Locate the cell with the specified text and output its [X, Y] center coordinate. 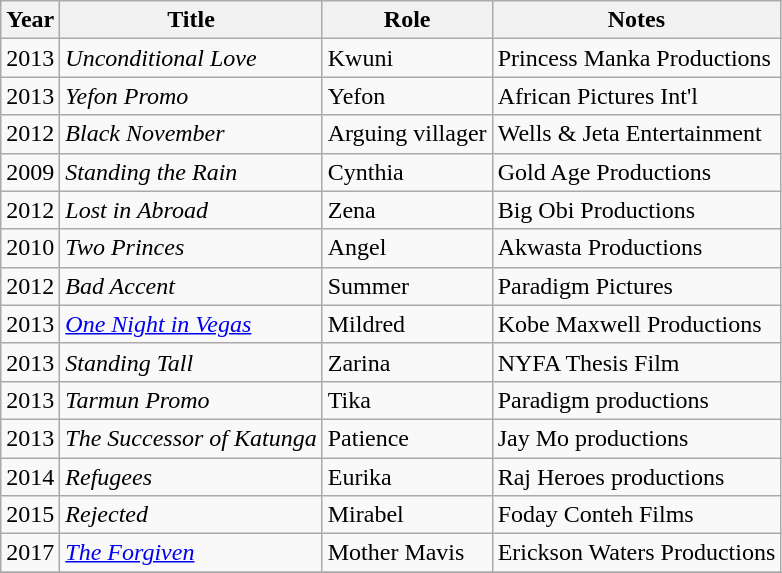
Paradigm productions [636, 400]
Patience [407, 438]
Angel [407, 248]
Cynthia [407, 172]
Gold Age Productions [636, 172]
Wells & Jeta Entertainment [636, 134]
Princess Manka Productions [636, 58]
Standing the Rain [191, 172]
Tika [407, 400]
Black November [191, 134]
Notes [636, 20]
Role [407, 20]
Summer [407, 286]
Yefon Promo [191, 96]
2017 [30, 553]
Bad Accent [191, 286]
2010 [30, 248]
2014 [30, 477]
Mildred [407, 324]
Refugees [191, 477]
2009 [30, 172]
Yefon [407, 96]
2015 [30, 515]
NYFA Thesis Film [636, 362]
Mother Mavis [407, 553]
Raj Heroes productions [636, 477]
Kobe Maxwell Productions [636, 324]
Tarmun Promo [191, 400]
Foday Conteh Films [636, 515]
Zena [407, 210]
Akwasta Productions [636, 248]
Title [191, 20]
Jay Mo productions [636, 438]
The Successor of Katunga [191, 438]
The Forgiven [191, 553]
Rejected [191, 515]
Paradigm Pictures [636, 286]
Eurika [407, 477]
Erickson Waters Productions [636, 553]
Two Princes [191, 248]
Arguing villager [407, 134]
African Pictures Int'l [636, 96]
Mirabel [407, 515]
Lost in Abroad [191, 210]
Zarina [407, 362]
Unconditional Love [191, 58]
Kwuni [407, 58]
Big Obi Productions [636, 210]
Standing Tall [191, 362]
Year [30, 20]
One Night in Vegas [191, 324]
